Locate the cell with the specified text and output its [x, y] center coordinate. 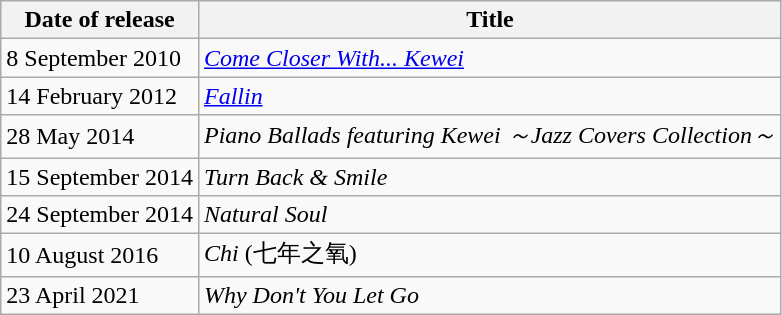
Why Don't You Let Go [490, 295]
Piano Ballads featuring Kewei ～Jazz Covers Collection～ [490, 136]
24 September 2014 [100, 215]
10 August 2016 [100, 256]
8 September 2010 [100, 58]
Fallin [490, 96]
23 April 2021 [100, 295]
Title [490, 20]
Turn Back & Smile [490, 177]
14 February 2012 [100, 96]
15 September 2014 [100, 177]
Natural Soul [490, 215]
Come Closer With... Kewei [490, 58]
28 May 2014 [100, 136]
Chi (七年之氧) [490, 256]
Date of release [100, 20]
